Return the (X, Y) coordinate for the center point of the cell that contains the specified text.  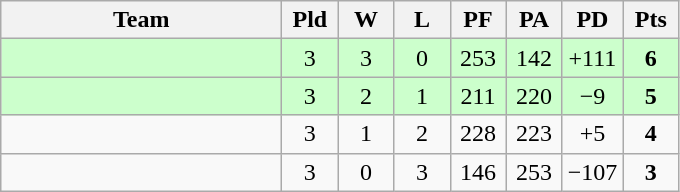
146 (478, 172)
PA (534, 20)
211 (478, 96)
Pts (651, 20)
PD (592, 20)
L (422, 20)
+5 (592, 134)
PF (478, 20)
5 (651, 96)
220 (534, 96)
+111 (592, 58)
223 (534, 134)
142 (534, 58)
228 (478, 134)
4 (651, 134)
Team (142, 20)
Pld (310, 20)
6 (651, 58)
−9 (592, 96)
W (366, 20)
−107 (592, 172)
